Return the [x, y] coordinate for the center point of the cell that contains the specified text.  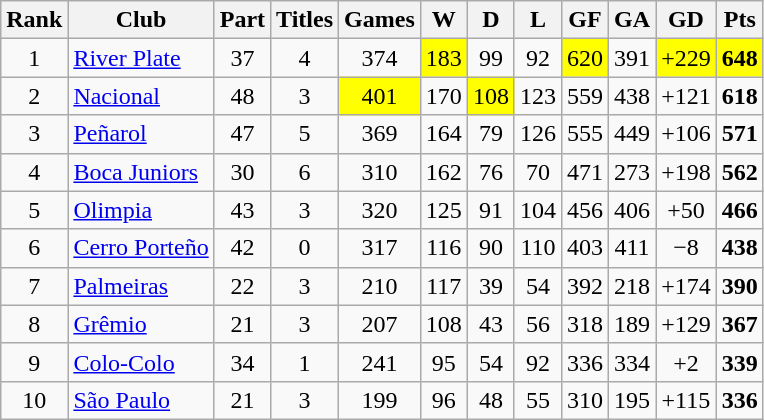
Boca Juniors [141, 172]
401 [380, 96]
91 [490, 210]
449 [632, 134]
Grêmio [141, 324]
Nacional [141, 96]
47 [242, 134]
70 [538, 172]
+121 [686, 96]
317 [380, 248]
117 [444, 286]
411 [632, 248]
Cerro Porteño [141, 248]
126 [538, 134]
369 [380, 134]
Palmeiras [141, 286]
10 [34, 400]
96 [444, 400]
218 [632, 286]
79 [490, 134]
104 [538, 210]
162 [444, 172]
River Plate [141, 58]
7 [34, 286]
403 [584, 248]
W [444, 20]
406 [632, 210]
Peñarol [141, 134]
+229 [686, 58]
São Paulo [141, 400]
Pts [740, 20]
189 [632, 324]
55 [538, 400]
2 [34, 96]
+198 [686, 172]
648 [740, 58]
+174 [686, 286]
183 [444, 58]
Games [380, 20]
466 [740, 210]
125 [444, 210]
42 [242, 248]
392 [584, 286]
241 [380, 362]
195 [632, 400]
95 [444, 362]
76 [490, 172]
456 [584, 210]
GD [686, 20]
123 [538, 96]
Colo-Colo [141, 362]
334 [632, 362]
Club [141, 20]
559 [584, 96]
90 [490, 248]
374 [380, 58]
164 [444, 134]
37 [242, 58]
199 [380, 400]
9 [34, 362]
D [490, 20]
+50 [686, 210]
318 [584, 324]
34 [242, 362]
273 [632, 172]
Olimpia [141, 210]
170 [444, 96]
56 [538, 324]
−8 [686, 248]
618 [740, 96]
207 [380, 324]
555 [584, 134]
210 [380, 286]
367 [740, 324]
30 [242, 172]
Part [242, 20]
L [538, 20]
391 [632, 58]
+115 [686, 400]
+129 [686, 324]
+106 [686, 134]
GA [632, 20]
8 [34, 324]
99 [490, 58]
471 [584, 172]
116 [444, 248]
Titles [305, 20]
39 [490, 286]
620 [584, 58]
339 [740, 362]
Rank [34, 20]
GF [584, 20]
562 [740, 172]
390 [740, 286]
+2 [686, 362]
320 [380, 210]
22 [242, 286]
0 [305, 248]
571 [740, 134]
110 [538, 248]
